From the cell containing the given text, extract its center point as (X, Y) coordinate. 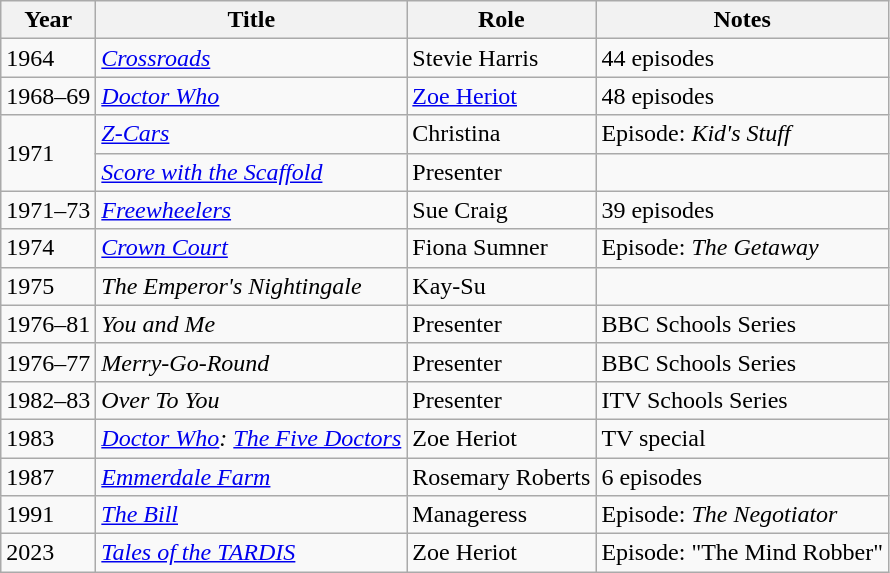
1983 (48, 438)
1991 (48, 515)
Manageress (502, 515)
6 episodes (742, 477)
1968–69 (48, 96)
Score with the Scaffold (252, 172)
1976–77 (48, 362)
1982–83 (48, 400)
Year (48, 20)
Freewheelers (252, 210)
Episode: The Getaway (742, 248)
1987 (48, 477)
Stevie Harris (502, 58)
The Bill (252, 515)
Rosemary Roberts (502, 477)
1971 (48, 153)
Fiona Sumner (502, 248)
Emmerdale Farm (252, 477)
Tales of the TARDIS (252, 553)
The Emperor's Nightingale (252, 286)
1964 (48, 58)
1974 (48, 248)
Episode: "The Mind Robber" (742, 553)
44 episodes (742, 58)
48 episodes (742, 96)
Z-Cars (252, 134)
Episode: The Negotiator (742, 515)
1975 (48, 286)
Crown Court (252, 248)
Christina (502, 134)
TV special (742, 438)
Sue Craig (502, 210)
Title (252, 20)
Doctor Who (252, 96)
Doctor Who: The Five Doctors (252, 438)
Crossroads (252, 58)
Kay-Su (502, 286)
Role (502, 20)
2023 (48, 553)
ITV Schools Series (742, 400)
Over To You (252, 400)
Merry-Go-Round (252, 362)
Episode: Kid's Stuff (742, 134)
1971–73 (48, 210)
1976–81 (48, 324)
39 episodes (742, 210)
You and Me (252, 324)
Notes (742, 20)
